Detect which cell encompasses the target text, then output its (x, y) center coordinate. 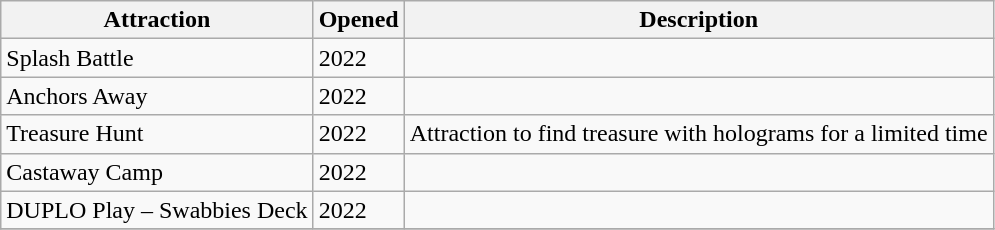
DUPLO Play – Swabbies Deck (157, 210)
Treasure Hunt (157, 134)
Castaway Camp (157, 172)
Attraction (157, 20)
Splash Battle (157, 58)
Description (698, 20)
Anchors Away (157, 96)
Attraction to find treasure with holograms for a limited time (698, 134)
Opened (358, 20)
